Return the (x, y) coordinate for the center point of the cell that contains the specified text.  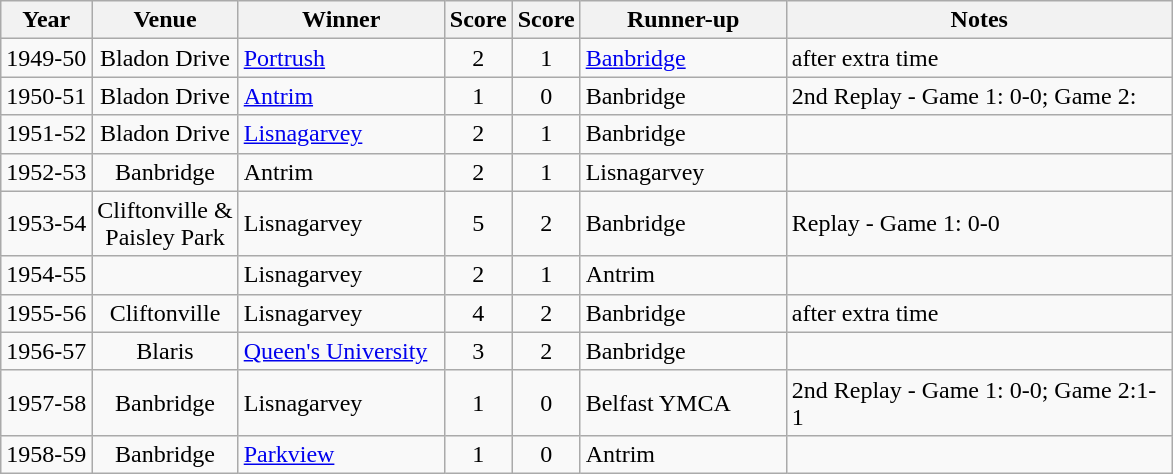
Replay - Game 1: 0-0 (979, 224)
1954-55 (46, 275)
Parkview (341, 454)
1958-59 (46, 454)
1957-58 (46, 402)
Runner-up (683, 20)
5 (478, 224)
Winner (341, 20)
1949-50 (46, 58)
Venue (165, 20)
Queen's University (341, 351)
2nd Replay - Game 1: 0-0; Game 2:1-1 (979, 402)
1953-54 (46, 224)
1952-53 (46, 172)
Cliftonville (165, 313)
1950-51 (46, 96)
Notes (979, 20)
1955-56 (46, 313)
Portrush (341, 58)
Blaris (165, 351)
1956-57 (46, 351)
3 (478, 351)
1951-52 (46, 134)
Belfast YMCA (683, 402)
2nd Replay - Game 1: 0-0; Game 2: (979, 96)
Cliftonville &Paisley Park (165, 224)
Year (46, 20)
4 (478, 313)
